Pinpoint the cell where the given text exists, returning its (x, y) midpoint coordinate. 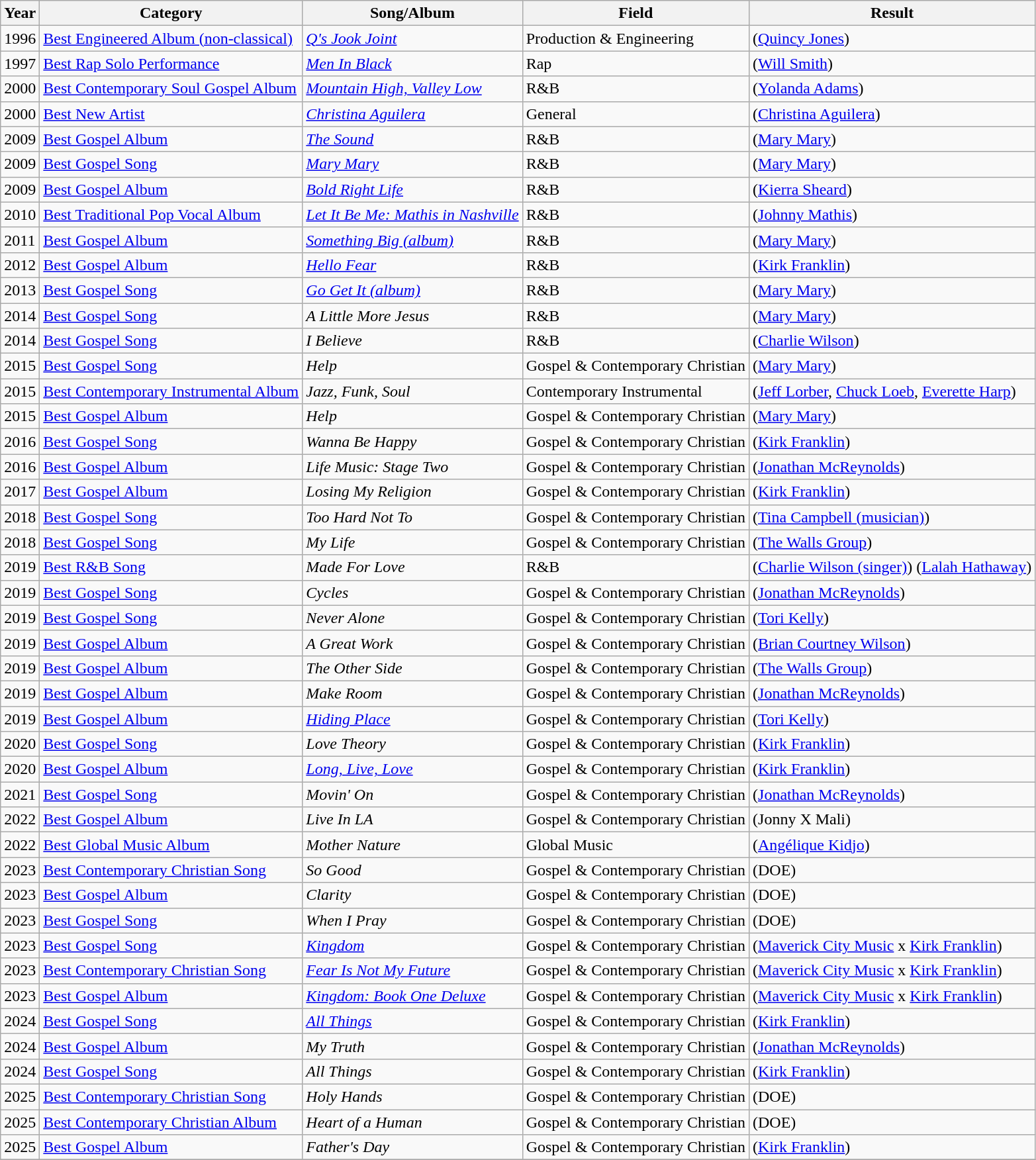
Make Room (412, 693)
Category (171, 13)
(Jonny X Mali) (892, 820)
Result (892, 13)
Mary Mary (412, 164)
Go Get It (album) (412, 290)
When I Pray (412, 920)
Best Global Music Album (171, 845)
Hiding Place (412, 718)
Global Music (636, 845)
The Sound (412, 139)
Fear Is Not My Future (412, 971)
(Jeff Lorber, Chuck Loeb, Everette Harp) (892, 391)
General (636, 114)
Field (636, 13)
Love Theory (412, 744)
Bold Right Life (412, 189)
Year (20, 13)
The Other Side (412, 668)
Best Rap Solo Performance (171, 64)
I Believe (412, 341)
Live In LA (412, 820)
Hello Fear (412, 265)
Production & Engineering (636, 38)
Best New Artist (171, 114)
(Johnny Mathis) (892, 215)
(Charlie Wilson (singer)) (Lalah Hathaway) (892, 567)
(Yolanda Adams) (892, 89)
(Charlie Wilson) (892, 341)
Never Alone (412, 618)
Contemporary Instrumental (636, 391)
Something Big (album) (412, 240)
Rap (636, 64)
Father's Day (412, 1147)
Best Traditional Pop Vocal Album (171, 215)
(Angélique Kidjo) (892, 845)
Long, Live, Love (412, 769)
2011 (20, 240)
2013 (20, 290)
A Great Work (412, 643)
Best Engineered Album (non-classical) (171, 38)
Jazz, Funk, Soul (412, 391)
(Will Smith) (892, 64)
Cycles (412, 593)
Clarity (412, 895)
Christina Aguilera (412, 114)
My Life (412, 542)
Best Contemporary Instrumental Album (171, 391)
Men In Black (412, 64)
Made For Love (412, 567)
Life Music: Stage Two (412, 467)
(Kierra Sheard) (892, 189)
Best Contemporary Christian Album (171, 1122)
Best R&B Song (171, 567)
(Tina Campbell (musician)) (892, 517)
Song/Album (412, 13)
Wanna Be Happy (412, 442)
Mountain High, Valley Low (412, 89)
(Quincy Jones) (892, 38)
My Truth (412, 1046)
2012 (20, 265)
(Christina Aguilera) (892, 114)
2021 (20, 795)
Holy Hands (412, 1096)
So Good (412, 870)
(Brian Courtney Wilson) (892, 643)
1997 (20, 64)
Too Hard Not To (412, 517)
2017 (20, 492)
2010 (20, 215)
Mother Nature (412, 845)
Best Contemporary Soul Gospel Album (171, 89)
Heart of a Human (412, 1122)
Movin' On (412, 795)
Losing My Religion (412, 492)
Kingdom: Book One Deluxe (412, 996)
Let It Be Me: Mathis in Nashville (412, 215)
Q's Jook Joint (412, 38)
A Little More Jesus (412, 316)
Kingdom (412, 945)
1996 (20, 38)
